For the text-containing cell, return its midpoint in (x, y) coordinate format. 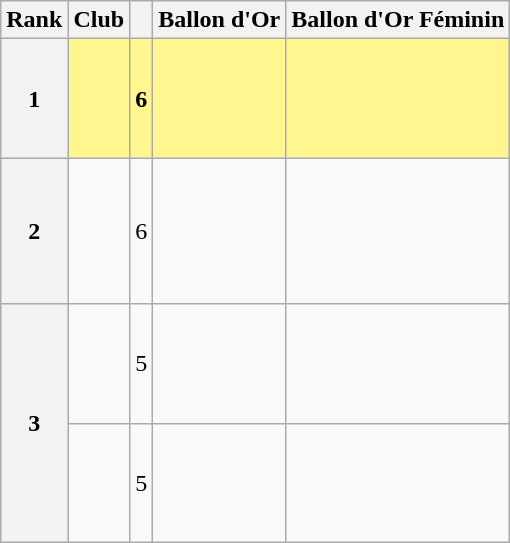
1 (34, 98)
3 (34, 423)
Ballon d'Or (220, 20)
Ballon d'Or Féminin (398, 20)
2 (34, 231)
Club (99, 20)
Rank (34, 20)
